Identify which cell holds the provided text, then report its (X, Y) central coordinate. 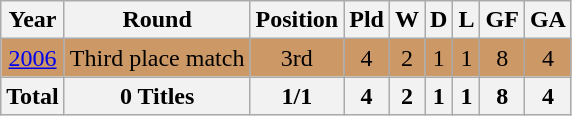
2006 (33, 58)
D (438, 20)
3rd (297, 58)
Pld (367, 20)
GF (502, 20)
0 Titles (157, 96)
1/1 (297, 96)
W (406, 20)
L (466, 20)
Total (33, 96)
GA (548, 20)
Year (33, 20)
Third place match (157, 58)
Round (157, 20)
Position (297, 20)
